Extract the (X, Y) coordinate from the center of the cell holding the provided text.  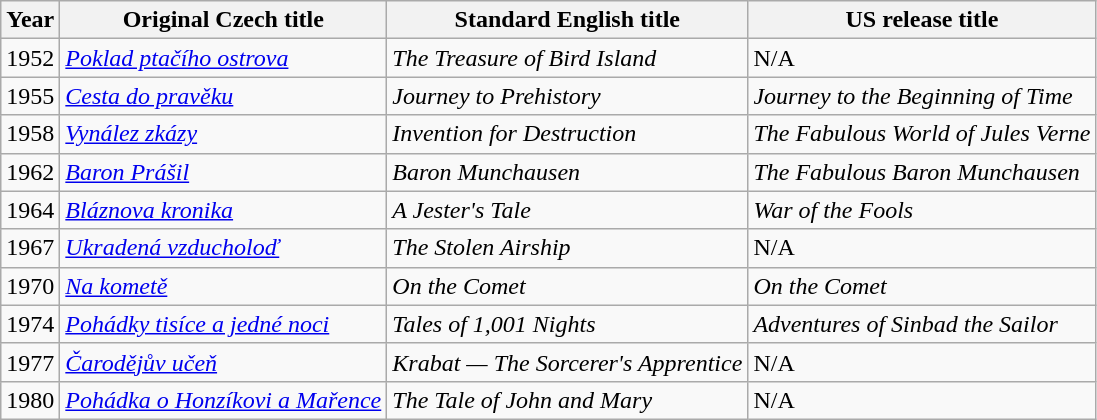
The Stolen Airship (568, 248)
War of the Fools (922, 210)
1974 (30, 324)
Journey to Prehistory (568, 96)
Poklad ptačího ostrova (224, 58)
Pohádka o Honzíkovi a Mařence (224, 400)
Vynález zkázy (224, 134)
Standard English title (568, 20)
Baron Munchausen (568, 172)
US release title (922, 20)
The Fabulous World of Jules Verne (922, 134)
Adventures of Sinbad the Sailor (922, 324)
A Jester's Tale (568, 210)
The Treasure of Bird Island (568, 58)
1958 (30, 134)
Baron Prášil (224, 172)
Invention for Destruction (568, 134)
1980 (30, 400)
Čarodějův učeň (224, 362)
1962 (30, 172)
1977 (30, 362)
1952 (30, 58)
Year (30, 20)
Krabat — The Sorcerer's Apprentice (568, 362)
Original Czech title (224, 20)
1970 (30, 286)
Cesta do pravěku (224, 96)
Bláznova kronika (224, 210)
Na kometě (224, 286)
Pohádky tisíce a jedné noci (224, 324)
Journey to the Beginning of Time (922, 96)
The Tale of John and Mary (568, 400)
Ukradená vzducholoď (224, 248)
Tales of 1,001 Nights (568, 324)
1955 (30, 96)
The Fabulous Baron Munchausen (922, 172)
1964 (30, 210)
1967 (30, 248)
